Capture the cell that displays the provided text and extract its (x, y) central coordinate. 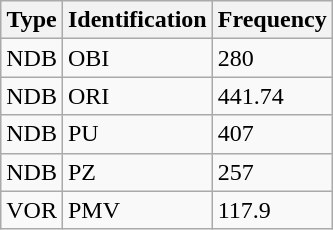
Type (32, 20)
PU (137, 134)
OBI (137, 58)
ORI (137, 96)
Frequency (272, 20)
407 (272, 134)
117.9 (272, 210)
280 (272, 58)
441.74 (272, 96)
257 (272, 172)
Identification (137, 20)
PMV (137, 210)
VOR (32, 210)
PZ (137, 172)
